Provide the [x, y] coordinate of the cell's center where the given text is located.  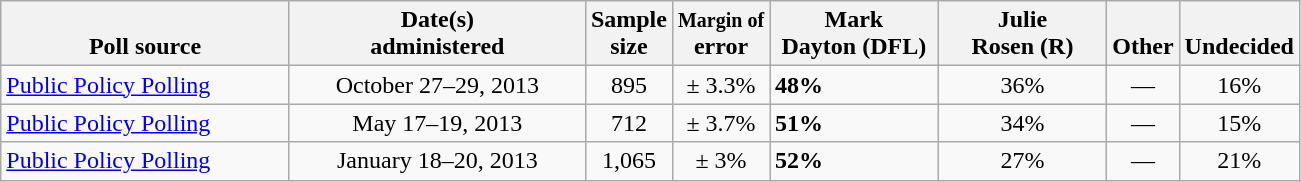
27% [1022, 161]
Other [1143, 34]
1,065 [628, 161]
21% [1239, 161]
36% [1022, 85]
MarkDayton (DFL) [854, 34]
± 3.7% [720, 123]
51% [854, 123]
Undecided [1239, 34]
± 3% [720, 161]
January 18–20, 2013 [437, 161]
Date(s)administered [437, 34]
JulieRosen (R) [1022, 34]
34% [1022, 123]
± 3.3% [720, 85]
May 17–19, 2013 [437, 123]
16% [1239, 85]
Poll source [146, 34]
712 [628, 123]
52% [854, 161]
Margin oferror [720, 34]
15% [1239, 123]
Samplesize [628, 34]
October 27–29, 2013 [437, 85]
48% [854, 85]
895 [628, 85]
